Provide the [x, y] coordinate of the cell's center where the given text is located.  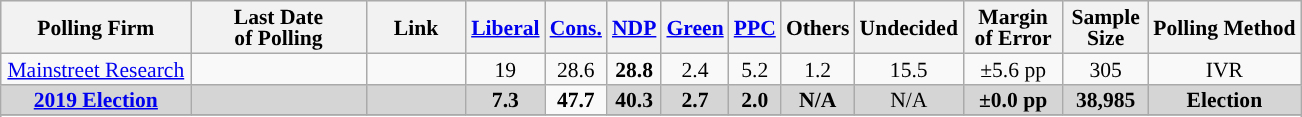
28.6 [576, 68]
PPC [755, 27]
NDP [634, 27]
38,985 [1106, 100]
7.3 [505, 100]
Polling Firm [96, 27]
15.5 [909, 68]
305 [1106, 68]
Mainstreet Research [96, 68]
Polling Method [1224, 27]
Green [694, 27]
Link [416, 27]
2.7 [694, 100]
40.3 [634, 100]
Marginof Error [1013, 27]
Liberal [505, 27]
47.7 [576, 100]
2.0 [755, 100]
5.2 [755, 68]
28.8 [634, 68]
Cons. [576, 27]
IVR [1224, 68]
Others [818, 27]
Undecided [909, 27]
19 [505, 68]
1.2 [818, 68]
Election [1224, 100]
SampleSize [1106, 27]
±0.0 pp [1013, 100]
±5.6 pp [1013, 68]
Last Dateof Polling [278, 27]
2.4 [694, 68]
2019 Election [96, 100]
